Return the [x, y] coordinate for the center point of the cell that contains the specified text.  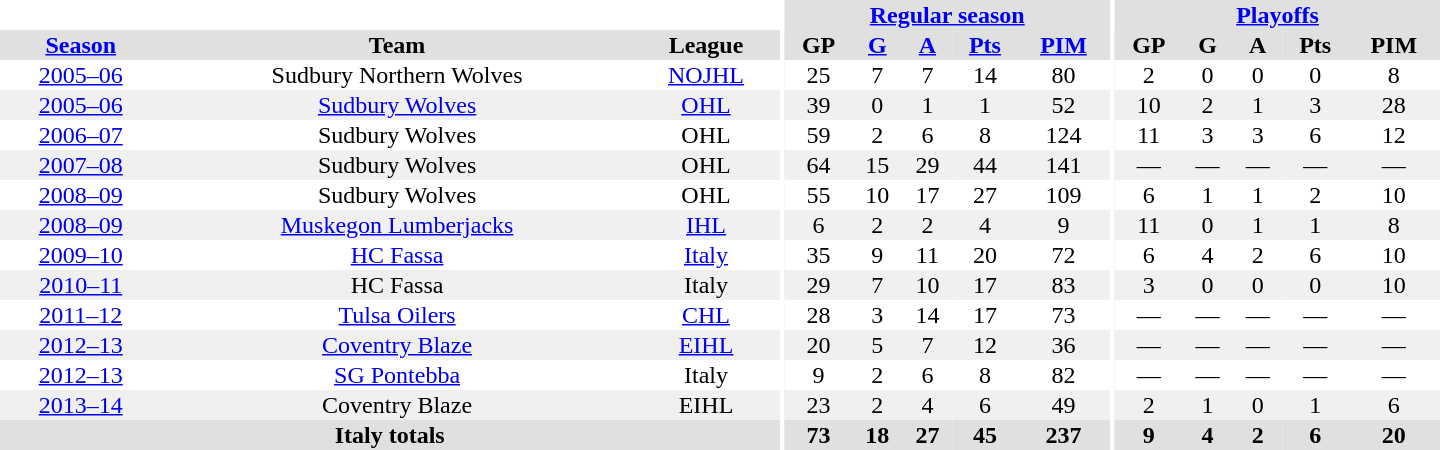
5 [877, 345]
25 [818, 75]
44 [984, 165]
124 [1063, 135]
Playoffs [1278, 15]
Tulsa Oilers [396, 315]
Sudbury Northern Wolves [396, 75]
82 [1063, 375]
237 [1063, 435]
Muskegon Lumberjacks [396, 225]
59 [818, 135]
52 [1063, 105]
72 [1063, 255]
36 [1063, 345]
15 [877, 165]
49 [1063, 405]
Italy totals [390, 435]
2006–07 [80, 135]
18 [877, 435]
2013–14 [80, 405]
2007–08 [80, 165]
Regular season [948, 15]
45 [984, 435]
SG Pontebba [396, 375]
39 [818, 105]
83 [1063, 285]
80 [1063, 75]
35 [818, 255]
55 [818, 195]
CHL [706, 315]
2009–10 [80, 255]
23 [818, 405]
64 [818, 165]
League [706, 45]
NOJHL [706, 75]
2011–12 [80, 315]
IHL [706, 225]
109 [1063, 195]
141 [1063, 165]
2010–11 [80, 285]
Season [80, 45]
Team [396, 45]
